Locate the cell with the specified text and output its [X, Y] center coordinate. 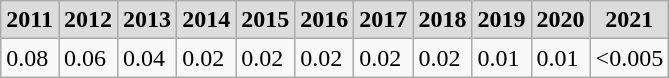
0.06 [88, 58]
2017 [384, 20]
2011 [30, 20]
2018 [442, 20]
2021 [630, 20]
2016 [324, 20]
2014 [206, 20]
2019 [502, 20]
0.08 [30, 58]
<0.005 [630, 58]
0.04 [148, 58]
2020 [560, 20]
2015 [266, 20]
2013 [148, 20]
2012 [88, 20]
